For the text-containing cell, return its midpoint in (X, Y) coordinate format. 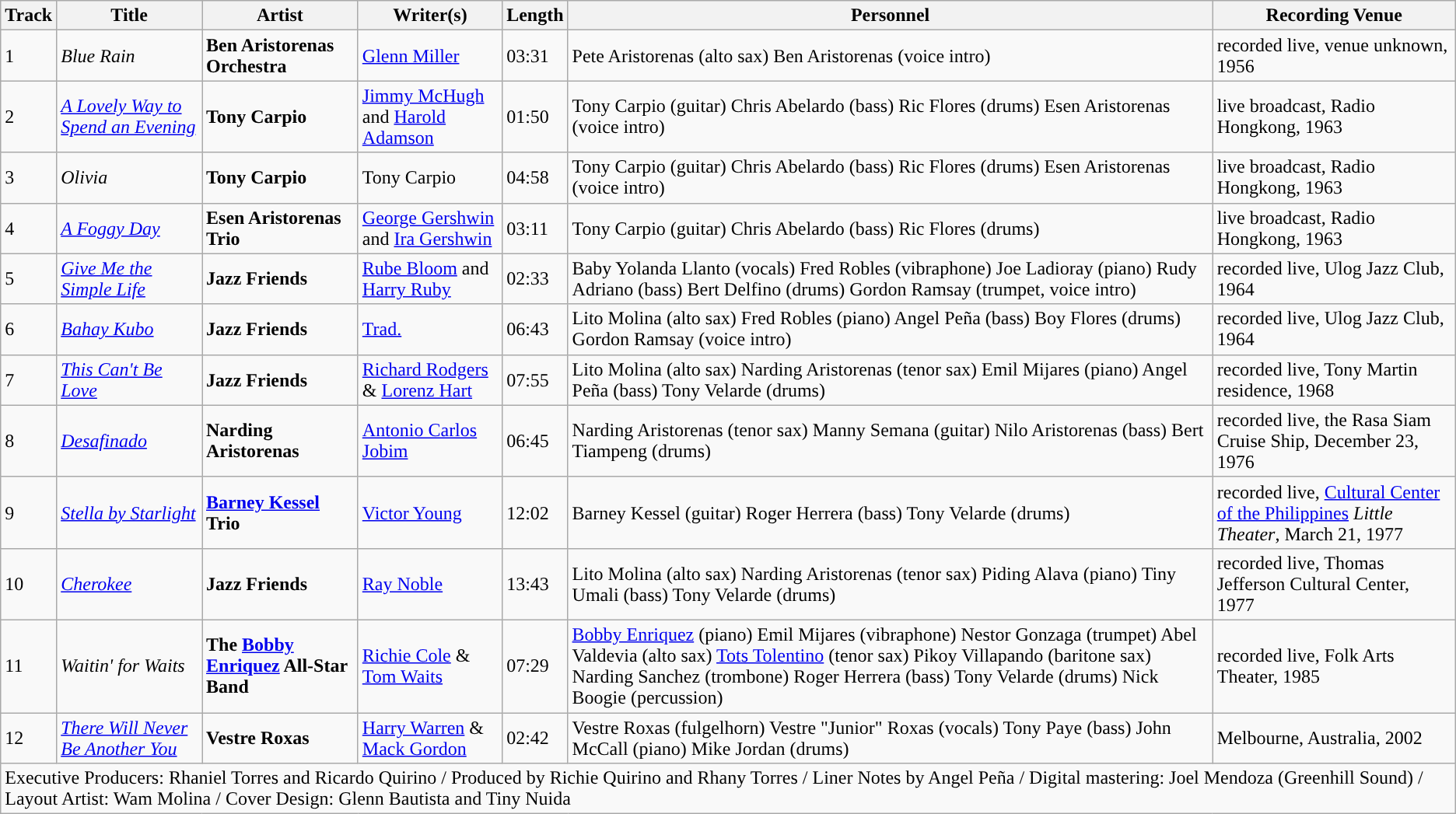
Cherokee (129, 584)
Olivia (129, 177)
Track (29, 16)
Length (535, 16)
Lito Molina (alto sax) Fred Robles (piano) Angel Peña (bass) Boy Flores (drums) Gordon Ramsay (voice intro) (890, 330)
03:31 (535, 56)
A Foggy Day (129, 229)
There Will Never Be Another You (129, 737)
Barney Kessel (guitar) Roger Herrera (bass) Tony Velarde (drums) (890, 512)
Richie Cole & Tom Waits (429, 666)
Harry Warren & Mack Gordon (429, 737)
Desafinado (129, 441)
4 (29, 229)
06:43 (535, 330)
Barney Kessel Trio (280, 512)
3 (29, 177)
Lito Molina (alto sax) Narding Aristorenas (tenor sax) Emil Mijares (piano) Angel Peña (bass) Tony Velarde (drums) (890, 379)
07:29 (535, 666)
Ben Aristorenas Orchestra (280, 56)
07:55 (535, 379)
13:43 (535, 584)
Narding Aristorenas (tenor sax) Manny Semana (guitar) Nilo Aristorenas (bass) Bert Tiampeng (drums) (890, 441)
Personnel (890, 16)
11 (29, 666)
This Can't Be Love (129, 379)
Antonio Carlos Jobim (429, 441)
01:50 (535, 117)
Tony Carpio (guitar) Chris Abelardo (bass) Ric Flores (drums) (890, 229)
12:02 (535, 512)
Give Me the Simple Life (129, 278)
Trad. (429, 330)
8 (29, 441)
recorded live, Thomas Jefferson Cultural Center, 1977 (1334, 584)
04:58 (535, 177)
7 (29, 379)
10 (29, 584)
Esen Aristorenas Trio (280, 229)
Jimmy McHugh and Harold Adamson (429, 117)
Blue Rain (129, 56)
recorded live, venue unknown, 1956 (1334, 56)
George Gershwin and Ira Gershwin (429, 229)
Recording Venue (1334, 16)
06:45 (535, 441)
03:11 (535, 229)
5 (29, 278)
Title (129, 16)
6 (29, 330)
Lito Molina (alto sax) Narding Aristorenas (tenor sax) Piding Alava (piano) Tiny Umali (bass) Tony Velarde (drums) (890, 584)
recorded live, Folk Arts Theater, 1985 (1334, 666)
A Lovely Way to Spend an Evening (129, 117)
recorded live, the Rasa Siam Cruise Ship, December 23, 1976 (1334, 441)
Pete Aristorenas (alto sax) Ben Aristorenas (voice intro) (890, 56)
Writer(s) (429, 16)
02:42 (535, 737)
Ray Noble (429, 584)
Bahay Kubo (129, 330)
recorded live, Cultural Center of the Philippines Little Theater, March 21, 1977 (1334, 512)
Artist (280, 16)
recorded live, Tony Martin residence, 1968 (1334, 379)
Glenn Miller (429, 56)
Rube Bloom and Harry Ruby (429, 278)
Waitin' for Waits (129, 666)
12 (29, 737)
Victor Young (429, 512)
Vestre Roxas (280, 737)
The Bobby Enriquez All-Star Band (280, 666)
02:33 (535, 278)
Richard Rodgers & Lorenz Hart (429, 379)
2 (29, 117)
Melbourne, Australia, 2002 (1334, 737)
1 (29, 56)
Stella by Starlight (129, 512)
Narding Aristorenas (280, 441)
9 (29, 512)
Vestre Roxas (fulgelhorn) Vestre "Junior" Roxas (vocals) Tony Paye (bass) John McCall (piano) Mike Jordan (drums) (890, 737)
